Determine the [X, Y] coordinate at the center of the cell enclosing the given text.  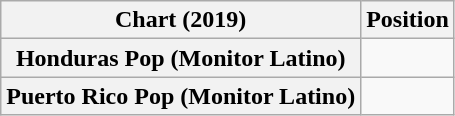
Chart (2019) [181, 20]
Honduras Pop (Monitor Latino) [181, 58]
Puerto Rico Pop (Monitor Latino) [181, 96]
Position [408, 20]
